Provide the [x, y] coordinate of the cell's center where the given text is located.  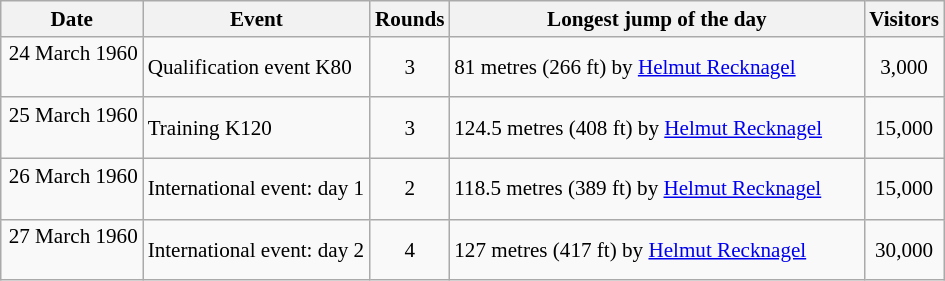
25 March 1960 [72, 128]
3,000 [904, 66]
Visitors [904, 18]
26 March 1960 [72, 188]
4 [410, 250]
Training K120 [256, 128]
24 March 1960 [72, 66]
Date [72, 18]
124.5 metres (408 ft) by Helmut Recknagel [656, 128]
81 metres (266 ft) by Helmut Recknagel [656, 66]
Rounds [410, 18]
International event: day 1 [256, 188]
30,000 [904, 250]
Qualification event K80 [256, 66]
27 March 1960 [72, 250]
Event [256, 18]
Longest jump of the day [656, 18]
International event: day 2 [256, 250]
127 metres (417 ft) by Helmut Recknagel [656, 250]
2 [410, 188]
118.5 metres (389 ft) by Helmut Recknagel [656, 188]
